Search for the cell housing the specified text and yield its (X, Y) center coordinate. 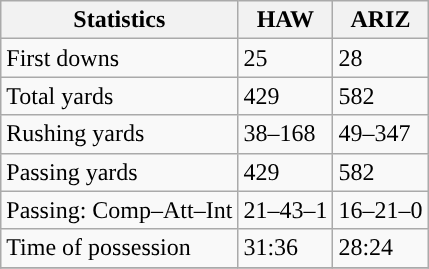
38–168 (286, 134)
Passing: Comp–Att–Int (120, 210)
28:24 (380, 248)
49–347 (380, 134)
Rushing yards (120, 134)
HAW (286, 20)
ARIZ (380, 20)
Statistics (120, 20)
Time of possession (120, 248)
16–21–0 (380, 210)
31:36 (286, 248)
Total yards (120, 96)
21–43–1 (286, 210)
28 (380, 58)
25 (286, 58)
Passing yards (120, 172)
First downs (120, 58)
